From the cell containing the given text, extract its center point as [X, Y] coordinate. 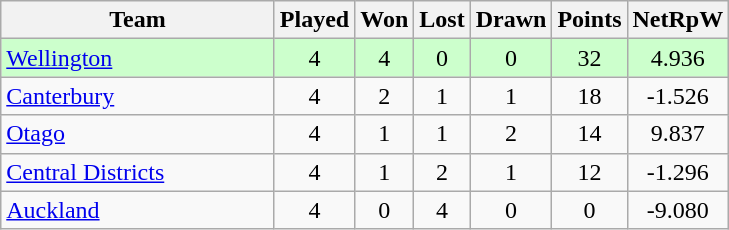
-9.080 [678, 210]
-1.526 [678, 96]
Points [590, 20]
Otago [138, 134]
14 [590, 134]
18 [590, 96]
Lost [442, 20]
12 [590, 172]
Wellington [138, 58]
Central Districts [138, 172]
-1.296 [678, 172]
Drawn [511, 20]
NetRpW [678, 20]
4.936 [678, 58]
32 [590, 58]
Played [314, 20]
Canterbury [138, 96]
Auckland [138, 210]
9.837 [678, 134]
Won [384, 20]
Team [138, 20]
